Determine the [X, Y] coordinate at the center of the cell enclosing the given text.  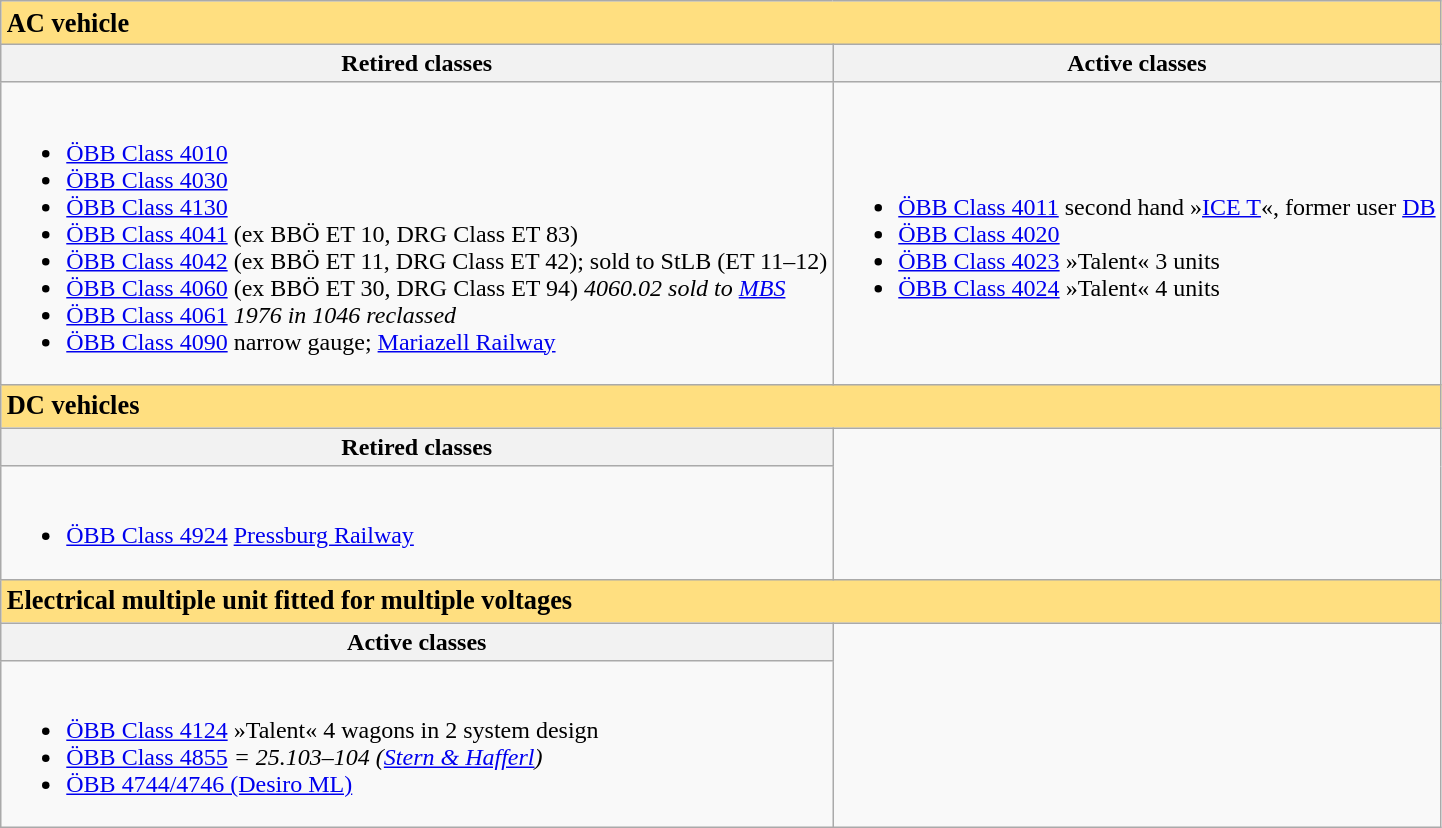
AC vehicle [721, 23]
Electrical multiple unit fitted for multiple voltages [721, 601]
ÖBB Class 4924 Pressburg Railway [417, 522]
ÖBB Class 4011 second hand »ICE T«, former user DBÖBB Class 4020ÖBB Class 4023 »Talent« 3 unitsÖBB Class 4024 »Talent« 4 units [1137, 233]
ÖBB Class 4124 »Talent« 4 wagons in 2 system designÖBB Class 4855 = 25.103–104 (Stern & Hafferl)ÖBB 4744/4746 (Desiro ML) [417, 744]
DC vehicles [721, 406]
